Provide the (X, Y) coordinate of the cell's center where the given text is located.  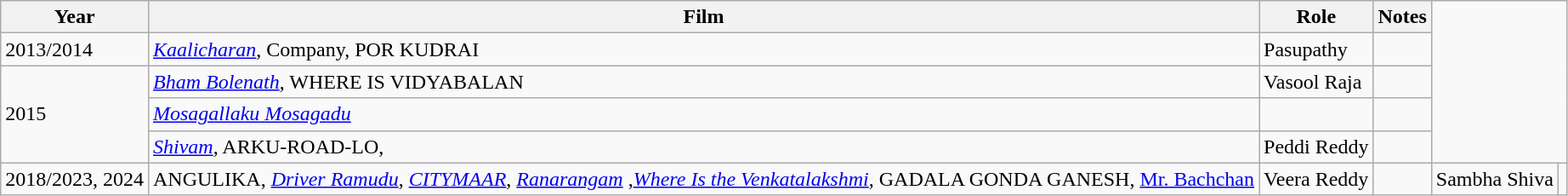
Bham Bolenath, WHERE IS VIDYABALAN (703, 82)
Vasool Raja (1316, 82)
Kaalicharan, Company, POR KUDRAI (703, 49)
2015 (75, 114)
Peddi Reddy (1316, 147)
Year (75, 17)
2013/2014 (75, 49)
Pasupathy (1316, 49)
Sambha Shiva (1495, 179)
Shivam, ARKU-ROAD-LO, (703, 147)
ANGULIKA, Driver Ramudu, CITYMAAR, Ranarangam ,Where Is the Venkatalakshmi, GADALA GONDA GANESH, Mr. Bachchan (703, 179)
Veera Reddy (1316, 179)
Notes (1402, 17)
Mosagallaku Mosagadu (703, 114)
2018/2023, 2024 (75, 179)
Role (1316, 17)
Film (703, 17)
